Pinpoint the cell where the given text exists, returning its (x, y) midpoint coordinate. 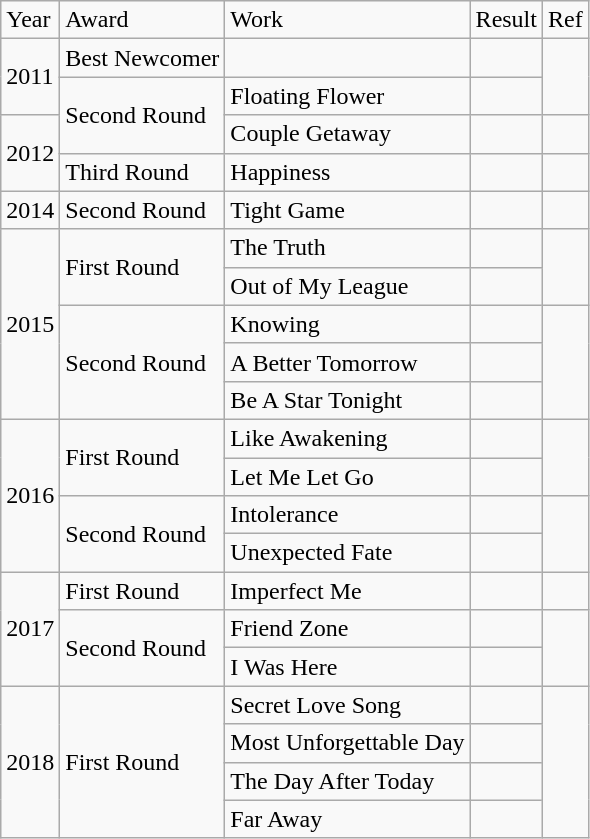
I Was Here (348, 667)
Happiness (348, 172)
Friend Zone (348, 629)
2018 (30, 762)
Intolerance (348, 515)
Couple Getaway (348, 134)
Out of My League (348, 286)
Be A Star Tonight (348, 400)
2014 (30, 210)
Far Away (348, 819)
Unexpected Fate (348, 553)
Tight Game (348, 210)
2011 (30, 77)
Best Newcomer (142, 58)
2012 (30, 153)
Work (348, 20)
Like Awakening (348, 438)
Floating Flower (348, 96)
Result (506, 20)
A Better Tomorrow (348, 362)
Imperfect Me (348, 591)
Ref (565, 20)
The Truth (348, 248)
The Day After Today (348, 781)
Secret Love Song (348, 705)
Knowing (348, 324)
Award (142, 20)
Year (30, 20)
2016 (30, 495)
2017 (30, 629)
Most Unforgettable Day (348, 743)
Let Me Let Go (348, 477)
Third Round (142, 172)
2015 (30, 324)
